For the text-containing cell, return its midpoint in (x, y) coordinate format. 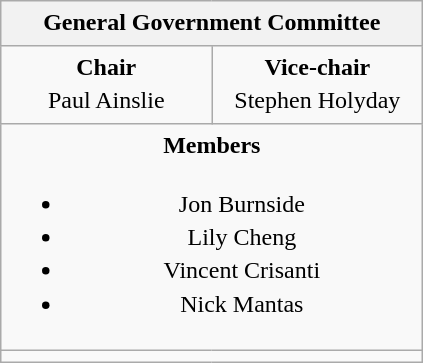
General Government Committee (212, 24)
Vice-chairStephen Holyday (318, 84)
ChairPaul Ainslie (106, 84)
MembersJon BurnsideLily ChengVincent CrisantiNick Mantas (212, 238)
